Provide the [X, Y] coordinate of the cell's center where the given text is located.  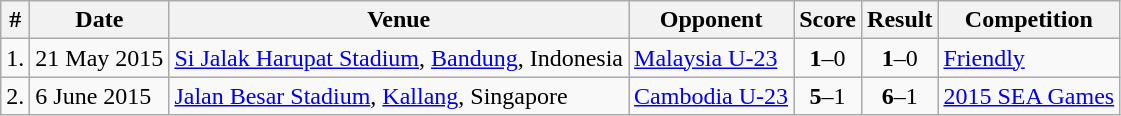
# [16, 20]
Venue [399, 20]
6 June 2015 [100, 96]
Cambodia U-23 [712, 96]
Score [828, 20]
Date [100, 20]
Malaysia U-23 [712, 58]
Si Jalak Harupat Stadium, Bandung, Indonesia [399, 58]
Competition [1029, 20]
2015 SEA Games [1029, 96]
Friendly [1029, 58]
Result [900, 20]
Jalan Besar Stadium, Kallang, Singapore [399, 96]
21 May 2015 [100, 58]
6–1 [900, 96]
1. [16, 58]
2. [16, 96]
Opponent [712, 20]
5–1 [828, 96]
